Capture the cell that displays the provided text and extract its (x, y) central coordinate. 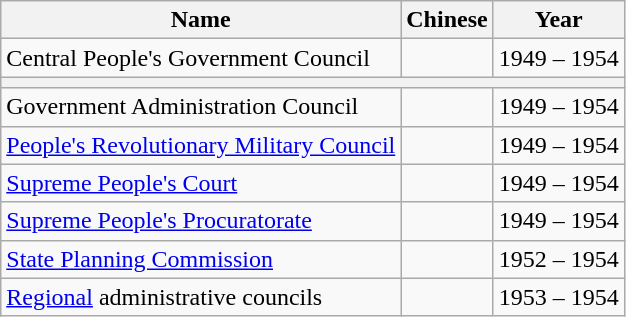
1953 – 1954 (558, 297)
People's Revolutionary Military Council (201, 145)
Supreme People's Court (201, 183)
1952 – 1954 (558, 259)
Supreme People's Procuratorate (201, 221)
Name (201, 20)
Government Administration Council (201, 107)
Central People's Government Council (201, 58)
State Planning Commission (201, 259)
Regional administrative councils (201, 297)
Chinese (447, 20)
Year (558, 20)
